Provide the (X, Y) coordinate of the cell's center where the given text is located.  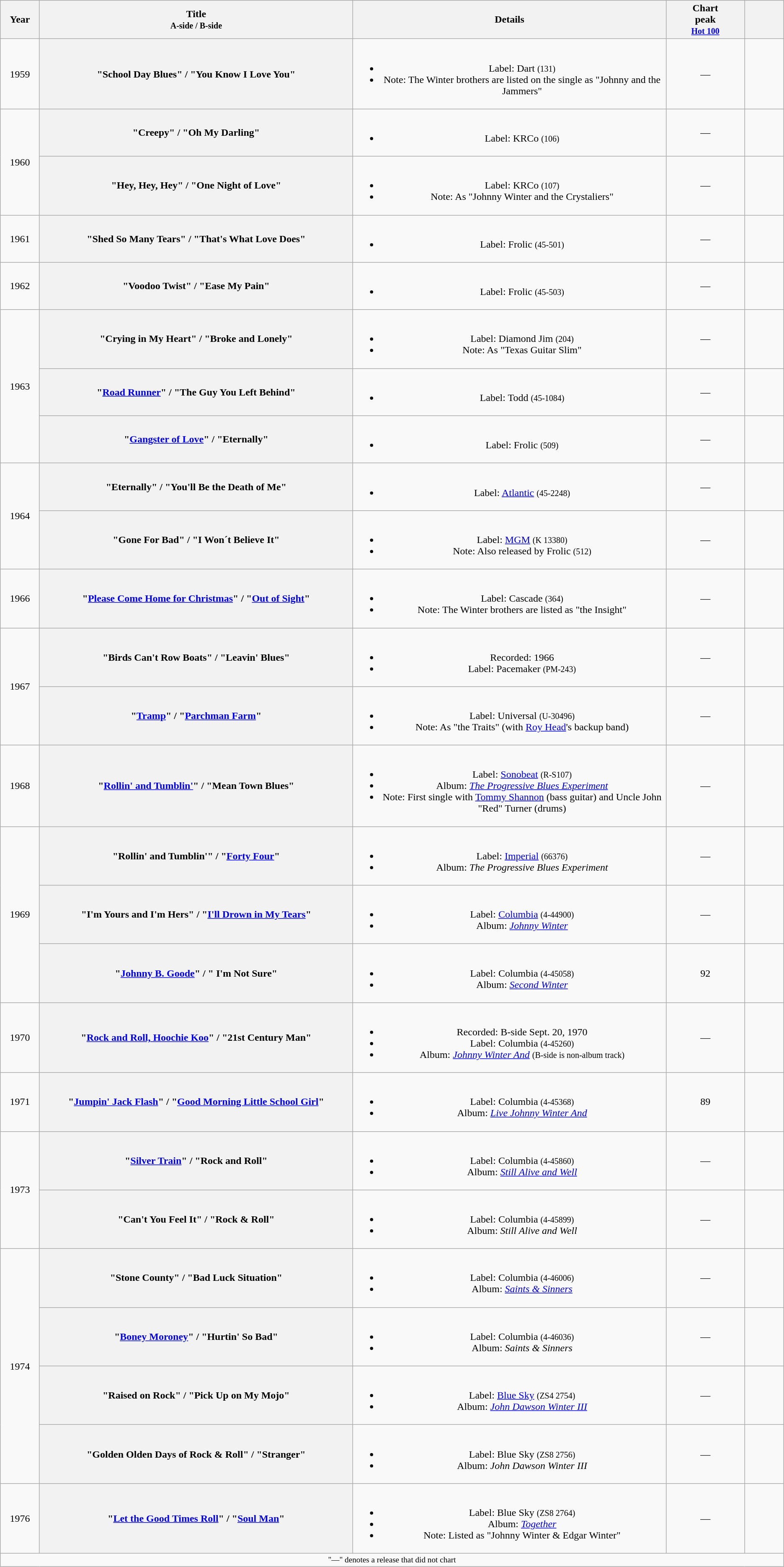
Label: Columbia (4-46006)Album: Saints & Sinners (509, 1278)
Label: KRCo (106) (509, 132)
Recorded: B-side Sept. 20, 1970Label: Columbia (4-45260)Album: Johnny Winter And (B-side is non-album track) (509, 1037)
"Boney Moroney" / "Hurtin' So Bad" (196, 1337)
"Road Runner" / "The Guy You Left Behind" (196, 392)
Label: Frolic (45-501) (509, 239)
"Tramp" / "Parchman Farm" (196, 716)
89 (705, 1102)
Year (20, 20)
"Gangster of Love" / "Eternally" (196, 439)
"Rock and Roll, Hoochie Koo" / "21st Century Man" (196, 1037)
Label: Imperial (66376)Album: The Progressive Blues Experiment (509, 856)
1963 (20, 386)
"Hey, Hey, Hey" / "One Night of Love" (196, 186)
"—" denotes a release that did not chart (392, 1560)
1968 (20, 786)
Label: Diamond Jim (204)Note: As "Texas Guitar Slim" (509, 339)
Label: Atlantic (45-2248) (509, 487)
Label: Columbia (4-45368)Album: Live Johnny Winter And (509, 1102)
Label: Columbia (4-45899)Album: Still Alive and Well (509, 1219)
"Raised on Rock" / "Pick Up on My Mojo" (196, 1395)
TitleA-side / B-side (196, 20)
"Stone County" / "Bad Luck Situation" (196, 1278)
"Crying in My Heart" / "Broke and Lonely" (196, 339)
"Voodoo Twist" / "Ease My Pain" (196, 286)
1974 (20, 1366)
1976 (20, 1518)
"Please Come Home for Christmas" / "Out of Sight" (196, 598)
Label: KRCo (107)Note: As "Johnny Winter and the Crystaliers" (509, 186)
1959 (20, 74)
"Can't You Feel It" / "Rock & Roll" (196, 1219)
1962 (20, 286)
"Shed So Many Tears" / "That's What Love Does" (196, 239)
1971 (20, 1102)
"I'm Yours and I'm Hers" / "I'll Drown in My Tears" (196, 915)
1961 (20, 239)
1970 (20, 1037)
1960 (20, 162)
Label: Columbia (4-45860)Album: Still Alive and Well (509, 1161)
"Gone For Bad" / "I Won´t Believe It" (196, 540)
ChartpeakHot 100 (705, 20)
Label: Dart (131)Note: The Winter brothers are listed on the single as "Johnny and the Jammers" (509, 74)
"Jumpin' Jack Flash" / "Good Morning Little School Girl" (196, 1102)
1964 (20, 516)
Label: Frolic (45-503) (509, 286)
1966 (20, 598)
"School Day Blues" / "You Know I Love You" (196, 74)
Details (509, 20)
Label: Todd (45-1084) (509, 392)
Label: Blue Sky (ZS4 2754)Album: John Dawson Winter III (509, 1395)
"Rollin' and Tumblin'" / "Forty Four" (196, 856)
Label: MGM (K 13380)Note: Also released by Frolic (512) (509, 540)
92 (705, 973)
"Let the Good Times Roll" / "Soul Man" (196, 1518)
"Creepy" / "Oh My Darling" (196, 132)
"Birds Can't Row Boats" / "Leavin' Blues" (196, 657)
"Eternally" / "You'll Be the Death of Me" (196, 487)
Label: Columbia (4-45058)Album: Second Winter (509, 973)
"Johnny B. Goode" / " I'm Not Sure" (196, 973)
"Golden Olden Days of Rock & Roll" / "Stranger" (196, 1454)
Label: Cascade (364)Note: The Winter brothers are listed as "the Insight" (509, 598)
"Silver Train" / "Rock and Roll" (196, 1161)
1969 (20, 915)
Label: Blue Sky (ZS8 2756)Album: John Dawson Winter III (509, 1454)
Label: Columbia (4-46036)Album: Saints & Sinners (509, 1337)
Label: Frolic (509) (509, 439)
1973 (20, 1190)
1967 (20, 686)
Label: Blue Sky (ZS8 2764)Album: TogetherNote: Listed as "Johnny Winter & Edgar Winter" (509, 1518)
Label: Columbia (4-44900)Album: Johnny Winter (509, 915)
"Rollin' and Tumblin'" / "Mean Town Blues" (196, 786)
Recorded: 1966Label: Pacemaker (PM-243) (509, 657)
Label: Universal (U-30496)Note: As "the Traits" (with Roy Head's backup band) (509, 716)
